Return the [X, Y] coordinate for the center point of the cell that contains the specified text.  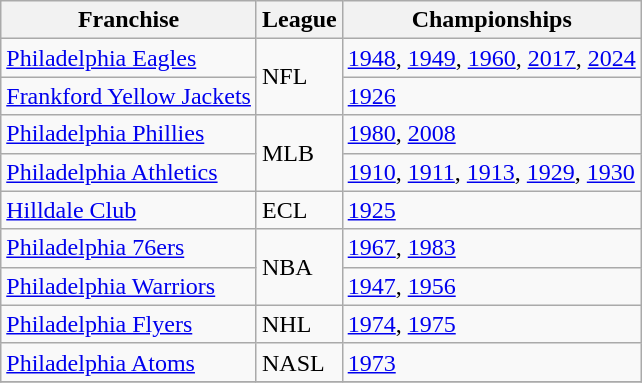
1967, 1983 [492, 248]
Philadelphia Eagles [129, 58]
MLB [299, 153]
Philadelphia Flyers [129, 324]
1910, 1911, 1913, 1929, 1930 [492, 172]
NFL [299, 77]
Franchise [129, 20]
NASL [299, 362]
NBA [299, 267]
Championships [492, 20]
1974, 1975 [492, 324]
Philadelphia Athletics [129, 172]
1980, 2008 [492, 134]
1948, 1949, 1960, 2017, 2024 [492, 58]
NHL [299, 324]
Philadelphia 76ers [129, 248]
Philadelphia Warriors [129, 286]
1925 [492, 210]
ECL [299, 210]
1947, 1956 [492, 286]
League [299, 20]
Philadelphia Phillies [129, 134]
Frankford Yellow Jackets [129, 96]
Hilldale Club [129, 210]
1926 [492, 96]
1973 [492, 362]
Philadelphia Atoms [129, 362]
